From the cell containing the given text, extract its center point as [x, y] coordinate. 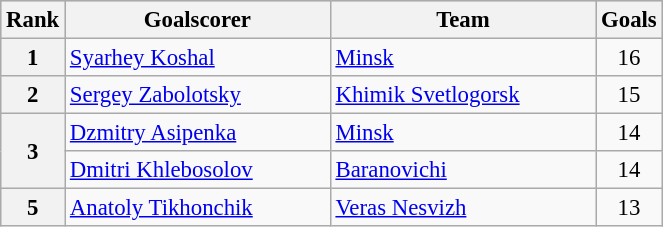
Goalscorer [198, 20]
1 [33, 58]
16 [629, 58]
Sergey Zabolotsky [198, 95]
Dmitri Khlebosolov [198, 170]
Rank [33, 20]
Baranovichi [463, 170]
3 [33, 152]
5 [33, 208]
Goals [629, 20]
2 [33, 95]
Veras Nesvizh [463, 208]
15 [629, 95]
Syarhey Koshal [198, 58]
Dzmitry Asipenka [198, 133]
Team [463, 20]
13 [629, 208]
Anatoly Tikhonchik [198, 208]
Khimik Svetlogorsk [463, 95]
